Locate the cell with the specified text and output its (x, y) center coordinate. 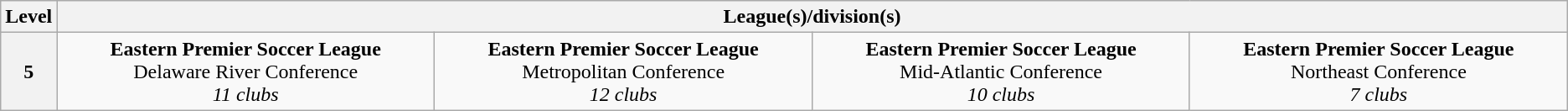
Level (28, 17)
Eastern Premier Soccer LeagueDelaware River Conference11 clubs (246, 71)
5 (28, 71)
Eastern Premier Soccer LeagueMid-Atlantic Conference10 clubs (1002, 71)
League(s)/division(s) (812, 17)
Eastern Premier Soccer LeagueMetropolitan Conference12 clubs (623, 71)
Eastern Premier Soccer LeagueNortheast Conference7 clubs (1379, 71)
